From the cell containing the given text, extract its center point as [X, Y] coordinate. 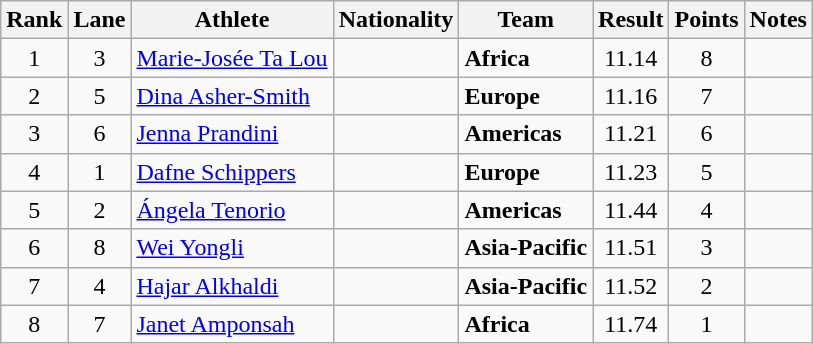
11.52 [631, 286]
Lane [100, 20]
Notes [778, 20]
Hajar Alkhaldi [232, 286]
Result [631, 20]
Dafne Schippers [232, 172]
11.44 [631, 210]
11.51 [631, 248]
Dina Asher-Smith [232, 96]
Wei Yongli [232, 248]
Rank [34, 20]
11.74 [631, 324]
Jenna Prandini [232, 134]
Nationality [396, 20]
Janet Amponsah [232, 324]
Points [706, 20]
Team [526, 20]
11.14 [631, 58]
11.16 [631, 96]
Marie-Josée Ta Lou [232, 58]
11.21 [631, 134]
11.23 [631, 172]
Athlete [232, 20]
Ángela Tenorio [232, 210]
